Identify which cell holds the provided text, then report its (X, Y) central coordinate. 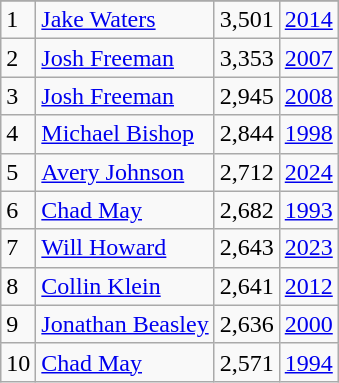
Will Howard (125, 248)
8 (18, 286)
10 (18, 362)
9 (18, 324)
Michael Bishop (125, 134)
2,844 (246, 134)
2,682 (246, 210)
Avery Johnson (125, 172)
2,945 (246, 96)
6 (18, 210)
2,712 (246, 172)
2024 (308, 172)
2014 (308, 20)
3 (18, 96)
2023 (308, 248)
2008 (308, 96)
2,636 (246, 324)
5 (18, 172)
Jonathan Beasley (125, 324)
2,643 (246, 248)
1998 (308, 134)
2000 (308, 324)
2 (18, 58)
2007 (308, 58)
Jake Waters (125, 20)
1994 (308, 362)
3,353 (246, 58)
4 (18, 134)
1 (18, 20)
7 (18, 248)
1993 (308, 210)
3,501 (246, 20)
Collin Klein (125, 286)
2012 (308, 286)
2,571 (246, 362)
2,641 (246, 286)
